From the cell containing the given text, extract its center point as (x, y) coordinate. 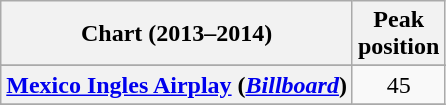
Peakposition (398, 34)
Chart (2013–2014) (177, 34)
Mexico Ingles Airplay (Billboard) (177, 85)
45 (398, 85)
